Identify which cell holds the provided text, then report its [X, Y] central coordinate. 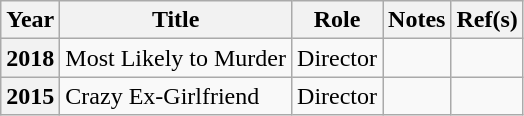
Crazy Ex-Girlfriend [176, 96]
Title [176, 20]
Most Likely to Murder [176, 58]
Notes [417, 20]
Year [30, 20]
2015 [30, 96]
Ref(s) [487, 20]
Role [338, 20]
2018 [30, 58]
